Find where the given text appears and provide that cell's center as (x, y) coordinate. 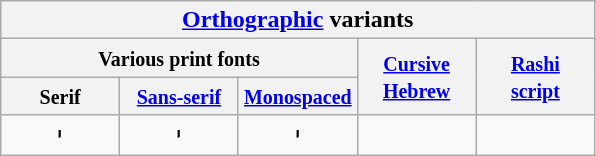
Rashiscript (536, 77)
Orthographic variants (298, 20)
Sans-serif (180, 96)
Monospaced (298, 96)
Serif (60, 96)
CursiveHebrew (416, 77)
Various print fonts (179, 58)
